Provide the (x, y) coordinate of the cell's center where the given text is located.  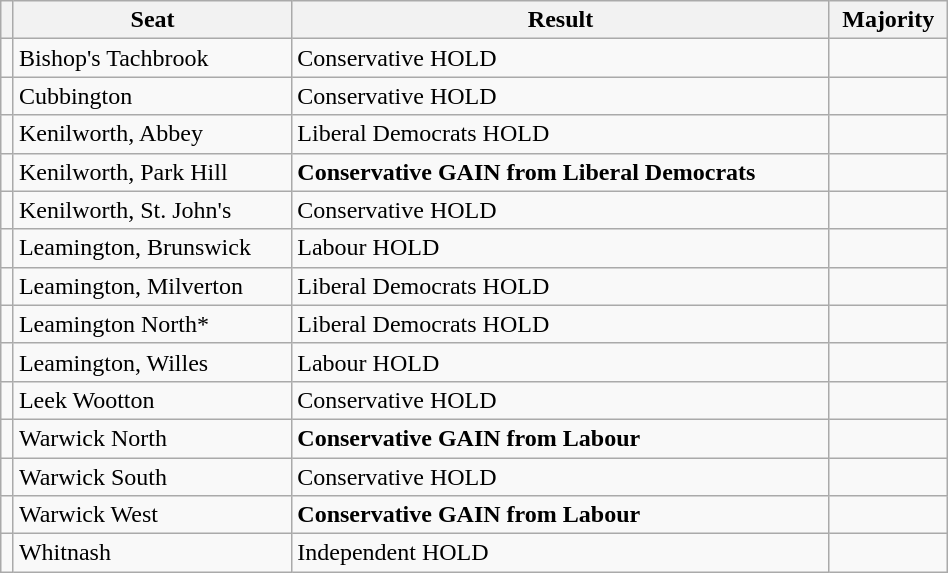
Kenilworth, St. John's (152, 210)
Majority (888, 20)
Leamington, Willes (152, 362)
Cubbington (152, 96)
Seat (152, 20)
Leek Wootton (152, 400)
Result (560, 20)
Leamington North* (152, 324)
Conservative GAIN from Liberal Democrats (560, 172)
Bishop's Tachbrook (152, 58)
Whitnash (152, 553)
Warwick North (152, 438)
Leamington, Brunswick (152, 248)
Warwick South (152, 477)
Independent HOLD (560, 553)
Warwick West (152, 515)
Leamington, Milverton (152, 286)
Kenilworth, Park Hill (152, 172)
Kenilworth, Abbey (152, 134)
